Scan for the cell matching the given text and deliver its [x, y] coordinate at center. 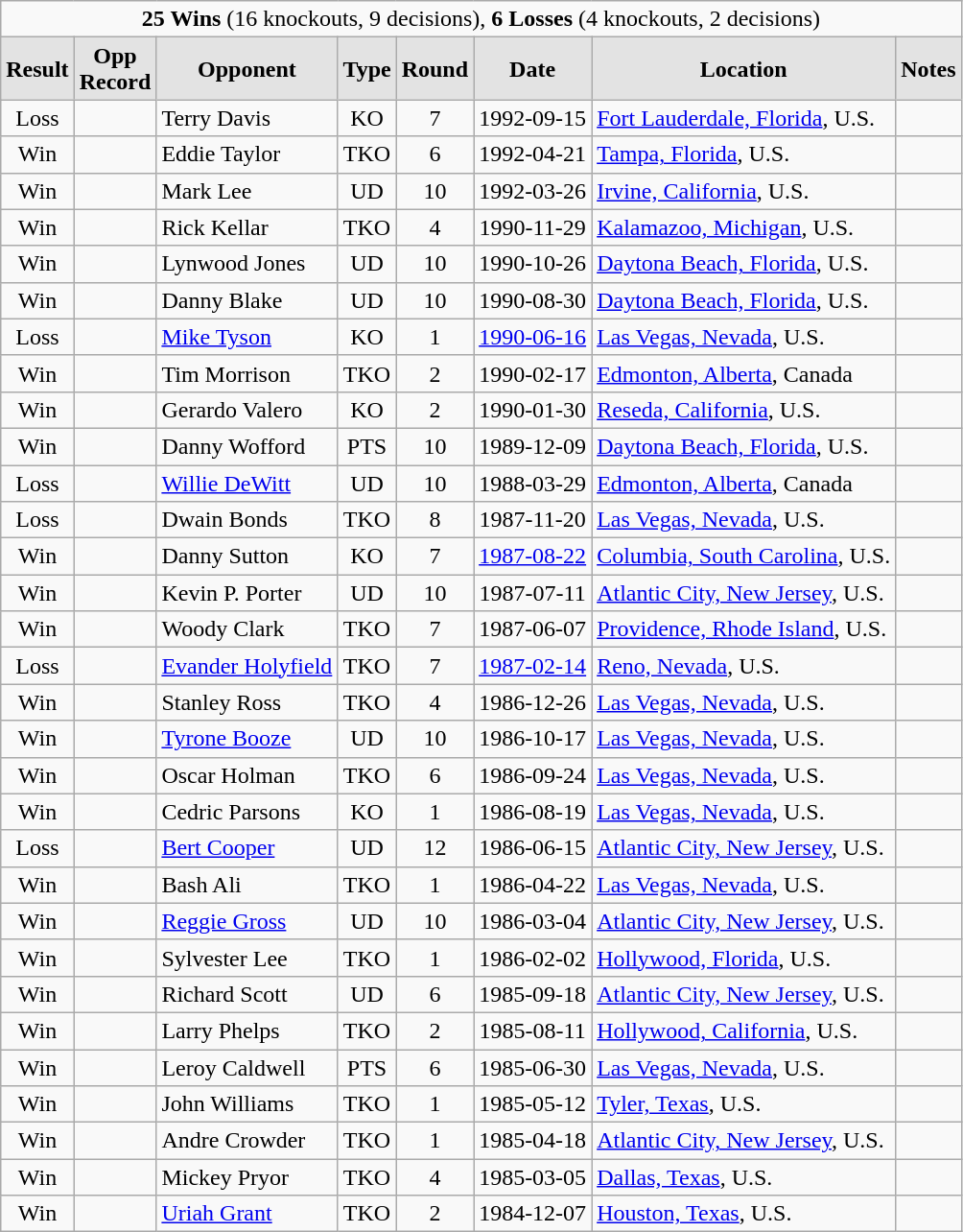
Gerardo Valero [247, 410]
Stanley Ross [247, 702]
Reseda, California, U.S. [744, 410]
Location [744, 69]
1990-02-17 [533, 373]
Mark Lee [247, 191]
Tyler, Texas, U.S. [744, 1104]
1988-03-29 [533, 483]
1989-12-09 [533, 446]
Eddie Taylor [247, 154]
Tampa, Florida, U.S. [744, 154]
1986-06-15 [533, 848]
1986-03-04 [533, 921]
Hollywood, Florida, U.S. [744, 958]
Tim Morrison [247, 373]
Willie DeWitt [247, 483]
Type [366, 69]
Cedric Parsons [247, 812]
Columbia, South Carolina, U.S. [744, 557]
Irvine, California, U.S. [744, 191]
Leroy Caldwell [247, 1068]
Fort Lauderdale, Florida, U.S. [744, 118]
Woody Clark [247, 629]
Reno, Nevada, U.S. [744, 666]
Oscar Holman [247, 775]
Tyrone Booze [247, 739]
John Williams [247, 1104]
Bert Cooper [247, 848]
1986-08-19 [533, 812]
1990-01-30 [533, 410]
Uriah Grant [247, 1214]
OppRecord [115, 69]
1987-06-07 [533, 629]
Reggie Gross [247, 921]
Andre Crowder [247, 1141]
1986-10-17 [533, 739]
Lynwood Jones [247, 264]
1985-05-12 [533, 1104]
1990-06-16 [533, 337]
Houston, Texas, U.S. [744, 1214]
1992-09-15 [533, 118]
Dwain Bonds [247, 520]
1986-04-22 [533, 885]
1987-08-22 [533, 557]
8 [435, 520]
Larry Phelps [247, 1031]
Danny Sutton [247, 557]
1986-02-02 [533, 958]
25 Wins (16 knockouts, 9 decisions), 6 Losses (4 knockouts, 2 decisions) [481, 19]
Danny Wofford [247, 446]
Terry Davis [247, 118]
Evander Holyfield [247, 666]
1985-04-18 [533, 1141]
1990-08-30 [533, 300]
Date [533, 69]
Result [37, 69]
1985-09-18 [533, 994]
Mickey Pryor [247, 1177]
1986-09-24 [533, 775]
1987-02-14 [533, 666]
Rick Kellar [247, 227]
Mike Tyson [247, 337]
Danny Blake [247, 300]
1990-10-26 [533, 264]
1992-03-26 [533, 191]
Bash Ali [247, 885]
Sylvester Lee [247, 958]
1985-08-11 [533, 1031]
1987-11-20 [533, 520]
1990-11-29 [533, 227]
1985-03-05 [533, 1177]
Kalamazoo, Michigan, U.S. [744, 227]
1984-12-07 [533, 1214]
Providence, Rhode Island, U.S. [744, 629]
12 [435, 848]
1985-06-30 [533, 1068]
1986-12-26 [533, 702]
Richard Scott [247, 994]
Opponent [247, 69]
Hollywood, California, U.S. [744, 1031]
Round [435, 69]
1987-07-11 [533, 593]
1992-04-21 [533, 154]
Dallas, Texas, U.S. [744, 1177]
Notes [928, 69]
Kevin P. Porter [247, 593]
